Provide the [x, y] coordinate of the cell's center where the given text is located.  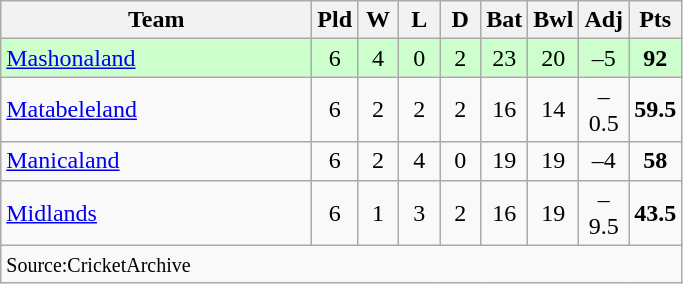
Pts [656, 20]
–0.5 [604, 110]
Manicaland [156, 161]
Bwl [554, 20]
–4 [604, 161]
59.5 [656, 110]
14 [554, 110]
Adj [604, 20]
43.5 [656, 212]
–9.5 [604, 212]
W [378, 20]
Matabeleland [156, 110]
Mashonaland [156, 58]
1 [378, 212]
L [420, 20]
Bat [504, 20]
Pld [335, 20]
92 [656, 58]
–5 [604, 58]
3 [420, 212]
Midlands [156, 212]
20 [554, 58]
Team [156, 20]
23 [504, 58]
D [460, 20]
Source:CricketArchive [342, 264]
58 [656, 161]
